Find where the given text appears and provide that cell's center as [x, y] coordinate. 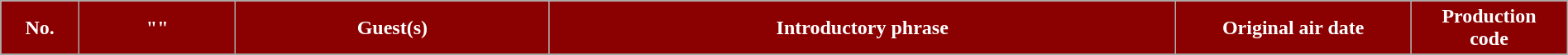
No. [40, 28]
Guest(s) [392, 28]
"" [157, 28]
Introductory phrase [863, 28]
Original air date [1293, 28]
Production code [1489, 28]
